Detect which cell encompasses the target text, then output its [X, Y] center coordinate. 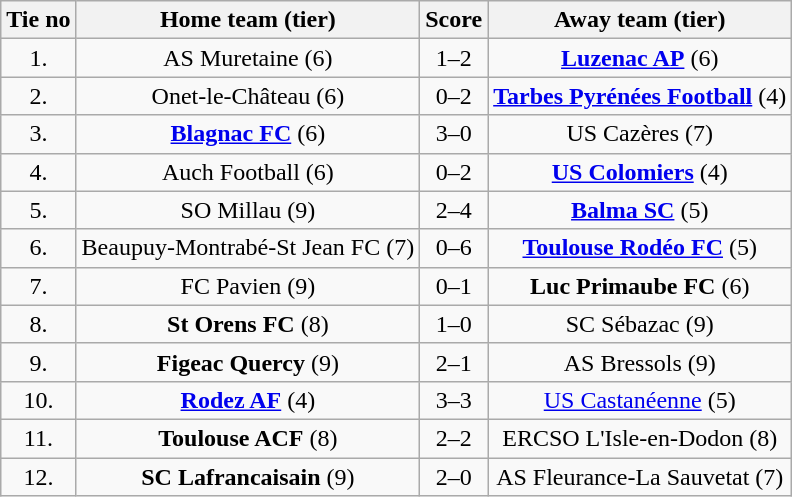
1–0 [454, 324]
7. [38, 286]
AS Muretaine (6) [248, 58]
1–2 [454, 58]
3–3 [454, 400]
SC Sébazac (9) [640, 324]
2. [38, 96]
SO Millau (9) [248, 210]
2–2 [454, 438]
3–0 [454, 134]
Tarbes Pyrénées Football (4) [640, 96]
3. [38, 134]
Home team (tier) [248, 20]
0–1 [454, 286]
Beaupuy-Montrabé-St Jean FC (7) [248, 248]
Figeac Quercy (9) [248, 362]
9. [38, 362]
8. [38, 324]
AS Fleurance-La Sauvetat (7) [640, 477]
Rodez AF (4) [248, 400]
US Cazères (7) [640, 134]
2–0 [454, 477]
Tie no [38, 20]
6. [38, 248]
Away team (tier) [640, 20]
FC Pavien (9) [248, 286]
2–1 [454, 362]
Auch Football (6) [248, 172]
11. [38, 438]
St Orens FC (8) [248, 324]
Onet-le-Château (6) [248, 96]
Balma SC (5) [640, 210]
Blagnac FC (6) [248, 134]
ERCSO L'Isle-en-Dodon (8) [640, 438]
Toulouse ACF (8) [248, 438]
10. [38, 400]
0–6 [454, 248]
4. [38, 172]
Luc Primaube FC (6) [640, 286]
AS Bressols (9) [640, 362]
Score [454, 20]
Luzenac AP (6) [640, 58]
SC Lafrancaisain (9) [248, 477]
2–4 [454, 210]
US Castanéenne (5) [640, 400]
5. [38, 210]
US Colomiers (4) [640, 172]
12. [38, 477]
1. [38, 58]
Toulouse Rodéo FC (5) [640, 248]
